Identify which cell holds the provided text, then report its (x, y) central coordinate. 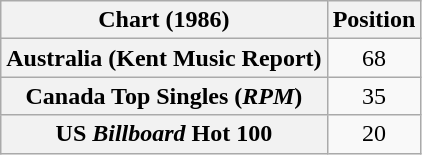
35 (374, 96)
Position (374, 20)
US Billboard Hot 100 (164, 134)
Australia (Kent Music Report) (164, 58)
Canada Top Singles (RPM) (164, 96)
Chart (1986) (164, 20)
68 (374, 58)
20 (374, 134)
